Locate the cell with the specified text and output its [X, Y] center coordinate. 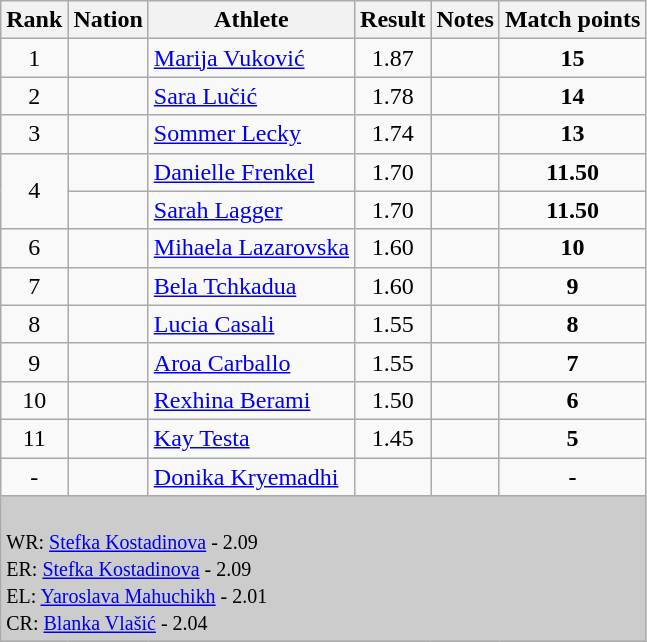
15 [572, 58]
Athlete [251, 20]
14 [572, 96]
5 [572, 438]
Result [393, 20]
Aroa Carballo [251, 362]
1.45 [393, 438]
Bela Tchkadua [251, 286]
Rexhina Berami [251, 400]
1.50 [393, 400]
1 [34, 58]
Sommer Lecky [251, 134]
13 [572, 134]
4 [34, 191]
Kay Testa [251, 438]
Sarah Lagger [251, 210]
Lucia Casali [251, 324]
1.78 [393, 96]
Match points [572, 20]
1.87 [393, 58]
1.74 [393, 134]
Sara Lučić [251, 96]
WR: Stefka Kostadinova - 2.09ER: Stefka Kostadinova - 2.09 EL: Yaroslava Mahuchikh - 2.01CR: Blanka Vlašić - 2.04 [324, 569]
Donika Kryemadhi [251, 477]
11 [34, 438]
Mihaela Lazarovska [251, 248]
Rank [34, 20]
Notes [465, 20]
Marija Vuković [251, 58]
Nation [108, 20]
2 [34, 96]
Danielle Frenkel [251, 172]
3 [34, 134]
